Detect which cell encompasses the target text, then output its [X, Y] center coordinate. 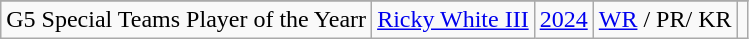
2024 [564, 20]
WR / PR/ KR [665, 20]
G5 Special Teams Player of the Yearr [186, 20]
Ricky White III [454, 20]
